Detect which cell encompasses the target text, then output its [x, y] center coordinate. 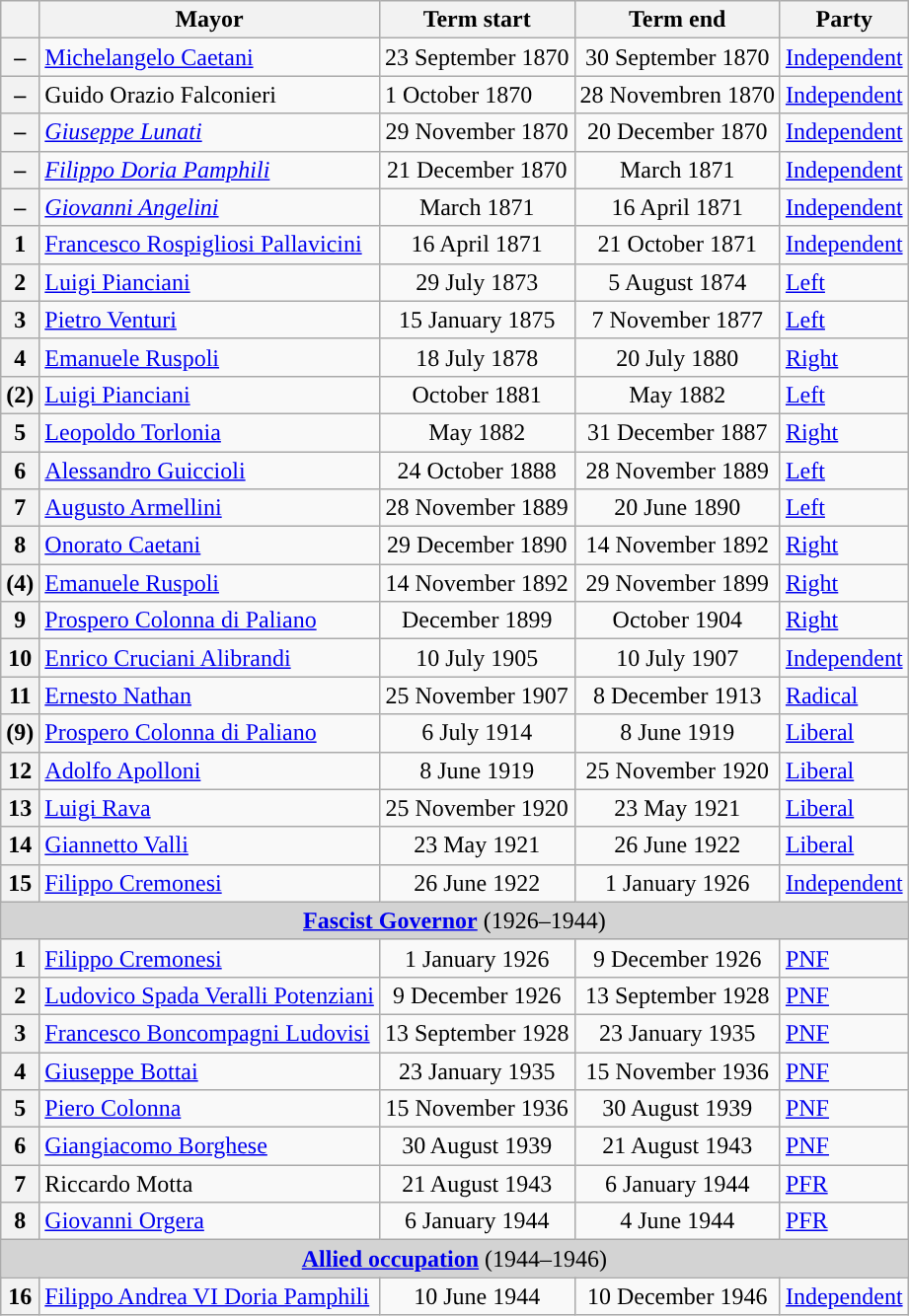
Giangiacomo Borghese [209, 1146]
30 September 1870 [677, 57]
Alessandro Guiccioli [209, 471]
Fascist Governor (1926–1944) [454, 920]
16 [20, 1296]
28 Novembren 1870 [677, 95]
20 July 1880 [677, 357]
10 July 1907 [677, 658]
Adolfo Apolloni [209, 770]
29 November 1899 [677, 583]
6 July 1914 [477, 733]
Giuseppe Lunati [209, 132]
Guido Orazio Falconieri [209, 95]
29 July 1873 [477, 282]
Term end [677, 20]
Enrico Cruciani Alibrandi [209, 658]
23 September 1870 [477, 57]
10 June 1944 [477, 1296]
Luigi Rava [209, 808]
15 [20, 883]
Ludovico Spada Veralli Potenziani [209, 995]
(9) [20, 733]
Term start [477, 20]
Francesco Rospigliosi Pallavicini [209, 245]
Riccardo Motta [209, 1184]
25 November 1907 [477, 695]
10 [20, 658]
Onorato Caetani [209, 546]
Pietro Venturi [209, 320]
Ernesto Nathan [209, 695]
14 [20, 845]
Giovanni Angelini [209, 207]
Mayor [209, 20]
Radical [844, 695]
Michelangelo Caetani [209, 57]
15 January 1875 [477, 320]
10 December 1946 [677, 1296]
10 July 1905 [477, 658]
Leopoldo Torlonia [209, 432]
5 August 1874 [677, 282]
(2) [20, 395]
7 November 1877 [677, 320]
December 1899 [477, 621]
12 [20, 770]
Piero Colonna [209, 1109]
Party [844, 20]
24 October 1888 [477, 471]
1 October 1870 [477, 95]
9 [20, 621]
Francesco Boncompagni Ludovisi [209, 1033]
31 December 1887 [677, 432]
4 June 1944 [677, 1221]
29 December 1890 [477, 546]
Augusto Armellini [209, 508]
Giovanni Orgera [209, 1221]
8 December 1913 [677, 695]
20 June 1890 [677, 508]
29 November 1870 [477, 132]
21 December 1870 [477, 170]
October 1881 [477, 395]
Filippo Doria Pamphili [209, 170]
11 [20, 695]
21 October 1871 [677, 245]
Allied occupation (1944–1946) [454, 1259]
Giannetto Valli [209, 845]
Filippo Andrea VI Doria Pamphili [209, 1296]
20 December 1870 [677, 132]
(4) [20, 583]
18 July 1878 [477, 357]
October 1904 [677, 621]
13 [20, 808]
Giuseppe Bottai [209, 1070]
